Detect which cell encompasses the target text, then output its [X, Y] center coordinate. 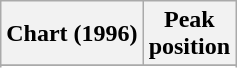
Peakposition [189, 34]
Chart (1996) [72, 34]
